Capture the cell that displays the provided text and extract its (x, y) central coordinate. 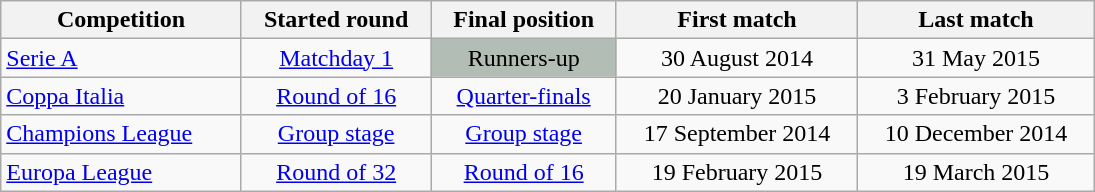
20 January 2015 (736, 96)
Serie A (122, 58)
19 March 2015 (976, 172)
Started round (336, 20)
19 February 2015 (736, 172)
Round of 32 (336, 172)
Matchday 1 (336, 58)
30 August 2014 (736, 58)
Coppa Italia (122, 96)
Competition (122, 20)
Quarter-finals (524, 96)
10 December 2014 (976, 134)
Final position (524, 20)
Europa League (122, 172)
Last match (976, 20)
Champions League (122, 134)
3 February 2015 (976, 96)
Runners-up (524, 58)
31 May 2015 (976, 58)
First match (736, 20)
17 September 2014 (736, 134)
